Output the (X, Y) coordinate of the center of the cell containing the given text.  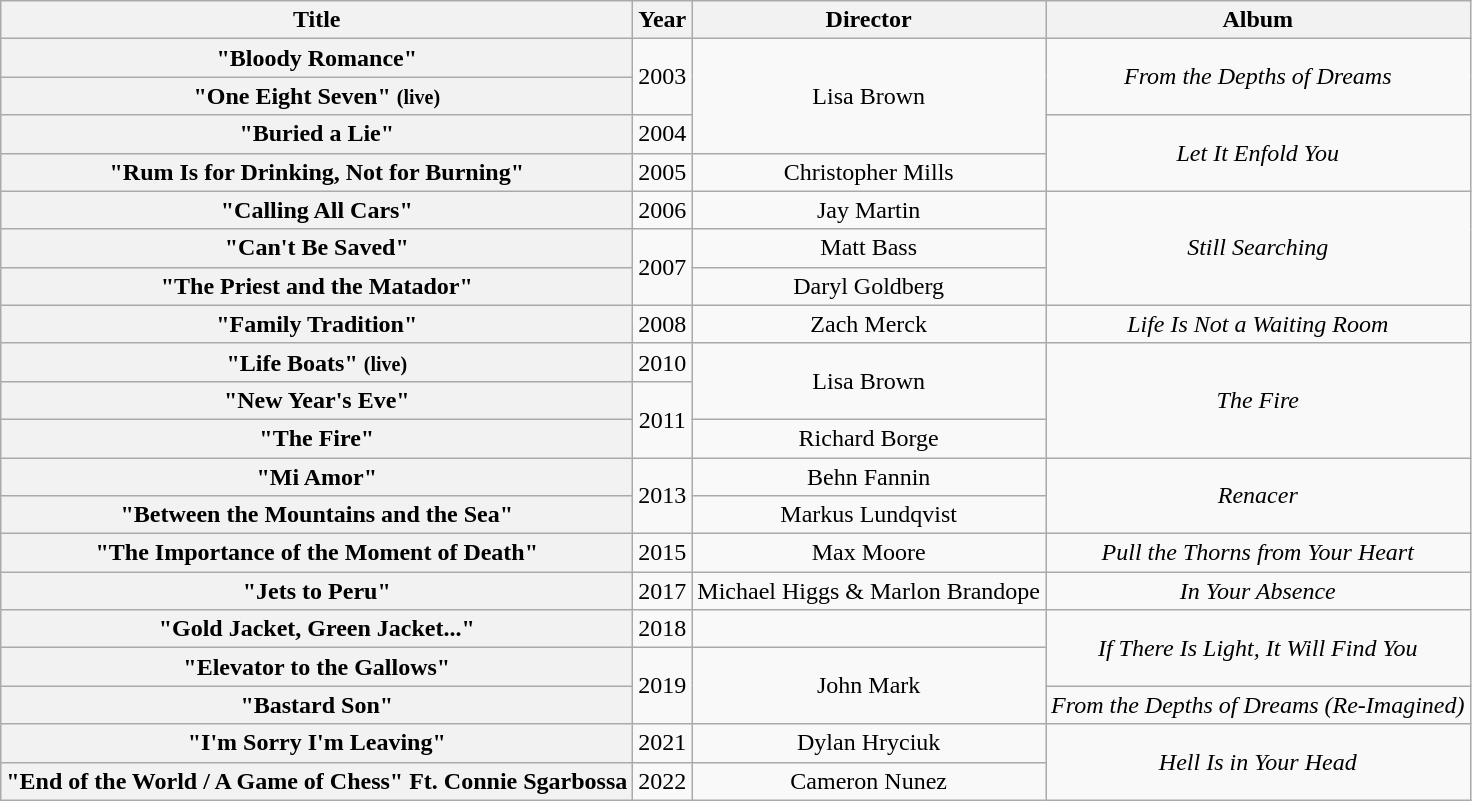
2021 (662, 743)
Pull the Thorns from Your Heart (1258, 553)
Hell Is in Your Head (1258, 762)
Richard Borge (869, 438)
"Mi Amor" (317, 477)
Max Moore (869, 553)
"One Eight Seven" (live) (317, 96)
In Your Absence (1258, 591)
"Elevator to the Gallows" (317, 667)
The Fire (1258, 400)
Michael Higgs & Marlon Brandope (869, 591)
"Bloody Romance" (317, 58)
2013 (662, 496)
If There Is Light, It Will Find You (1258, 648)
From the Depths of Dreams (1258, 77)
"New Year's Eve" (317, 400)
Cameron Nunez (869, 781)
"Life Boats" (live) (317, 362)
Still Searching (1258, 248)
From the Depths of Dreams (Re-Imagined) (1258, 705)
2005 (662, 172)
2019 (662, 686)
2017 (662, 591)
"Bastard Son" (317, 705)
Let It Enfold You (1258, 153)
Renacer (1258, 496)
"Can't Be Saved" (317, 248)
2011 (662, 419)
Title (317, 20)
"The Fire" (317, 438)
2003 (662, 77)
"End of the World / A Game of Chess" Ft. Connie Sgarbossa (317, 781)
2010 (662, 362)
2008 (662, 324)
Daryl Goldberg (869, 286)
"Gold Jacket, Green Jacket..." (317, 629)
"Buried a Lie" (317, 134)
John Mark (869, 686)
"Family Tradition" (317, 324)
2007 (662, 267)
Jay Martin (869, 210)
Matt Bass (869, 248)
"The Priest and the Matador" (317, 286)
Behn Fannin (869, 477)
"Jets to Peru" (317, 591)
Life Is Not a Waiting Room (1258, 324)
"Calling All Cars" (317, 210)
Album (1258, 20)
2018 (662, 629)
Director (869, 20)
Zach Merck (869, 324)
2015 (662, 553)
Year (662, 20)
"Between the Mountains and the Sea" (317, 515)
2022 (662, 781)
Markus Lundqvist (869, 515)
"I'm Sorry I'm Leaving" (317, 743)
Christopher Mills (869, 172)
"Rum Is for Drinking, Not for Burning" (317, 172)
2004 (662, 134)
Dylan Hryciuk (869, 743)
"The Importance of the Moment of Death" (317, 553)
2006 (662, 210)
